Find where the given text appears and provide that cell's center as [x, y] coordinate. 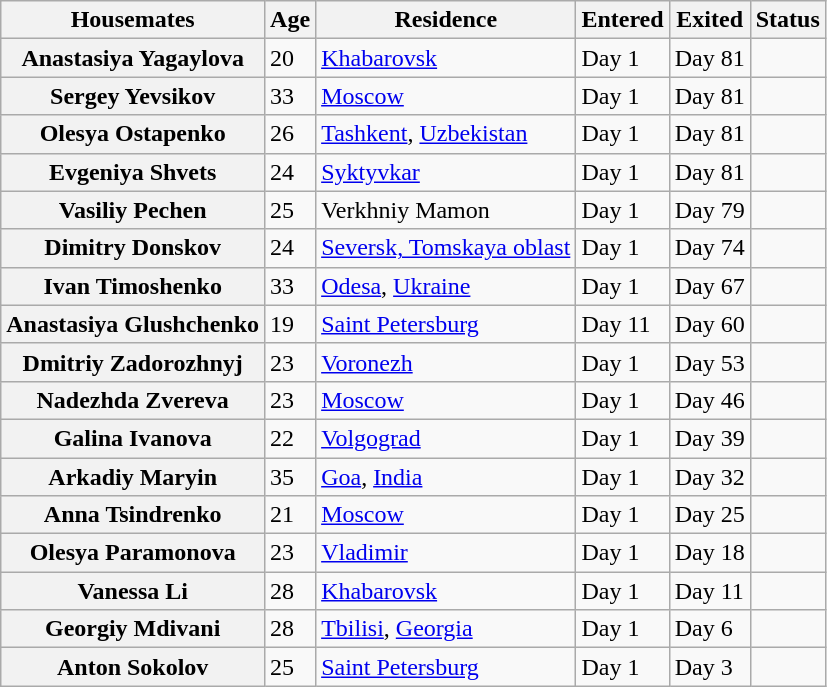
Arkadiy Maryin [133, 477]
Exited [710, 20]
Tashkent, Uzbekistan [446, 134]
Day 67 [710, 286]
Anastasiya Yagaylova [133, 58]
Verkhniy Mamon [446, 210]
Day 25 [710, 515]
Status [788, 20]
Anton Sokolov [133, 667]
Day 46 [710, 400]
Vladimir [446, 553]
Goa, India [446, 477]
Volgograd [446, 438]
Anastasiya Glushchenko [133, 324]
Day 3 [710, 667]
26 [290, 134]
Nadezhda Zvereva [133, 400]
21 [290, 515]
Vanessa Li [133, 591]
Seversk, Tomskaya oblast [446, 248]
Evgeniya Shvets [133, 172]
Age [290, 20]
Residence [446, 20]
Ivan Timoshenko [133, 286]
Day 18 [710, 553]
Entered [622, 20]
Galina Ivanova [133, 438]
Syktyvkar [446, 172]
Housemates [133, 20]
Olesya Paramonova [133, 553]
Day 79 [710, 210]
Georgiy Mdivani [133, 629]
Day 6 [710, 629]
Vasiliy Pechen [133, 210]
Day 39 [710, 438]
Olesya Ostapenko [133, 134]
Day 60 [710, 324]
Day 32 [710, 477]
Dimitry Donskov [133, 248]
Voronezh [446, 362]
Dmitriy Zadorozhnyj [133, 362]
Day 53 [710, 362]
19 [290, 324]
Odesa, Ukraine [446, 286]
20 [290, 58]
Sergey Yevsikov [133, 96]
22 [290, 438]
Day 74 [710, 248]
Tbilisi, Georgia [446, 629]
35 [290, 477]
Anna Tsindrenko [133, 515]
